Detect which cell encompasses the target text, then output its (X, Y) center coordinate. 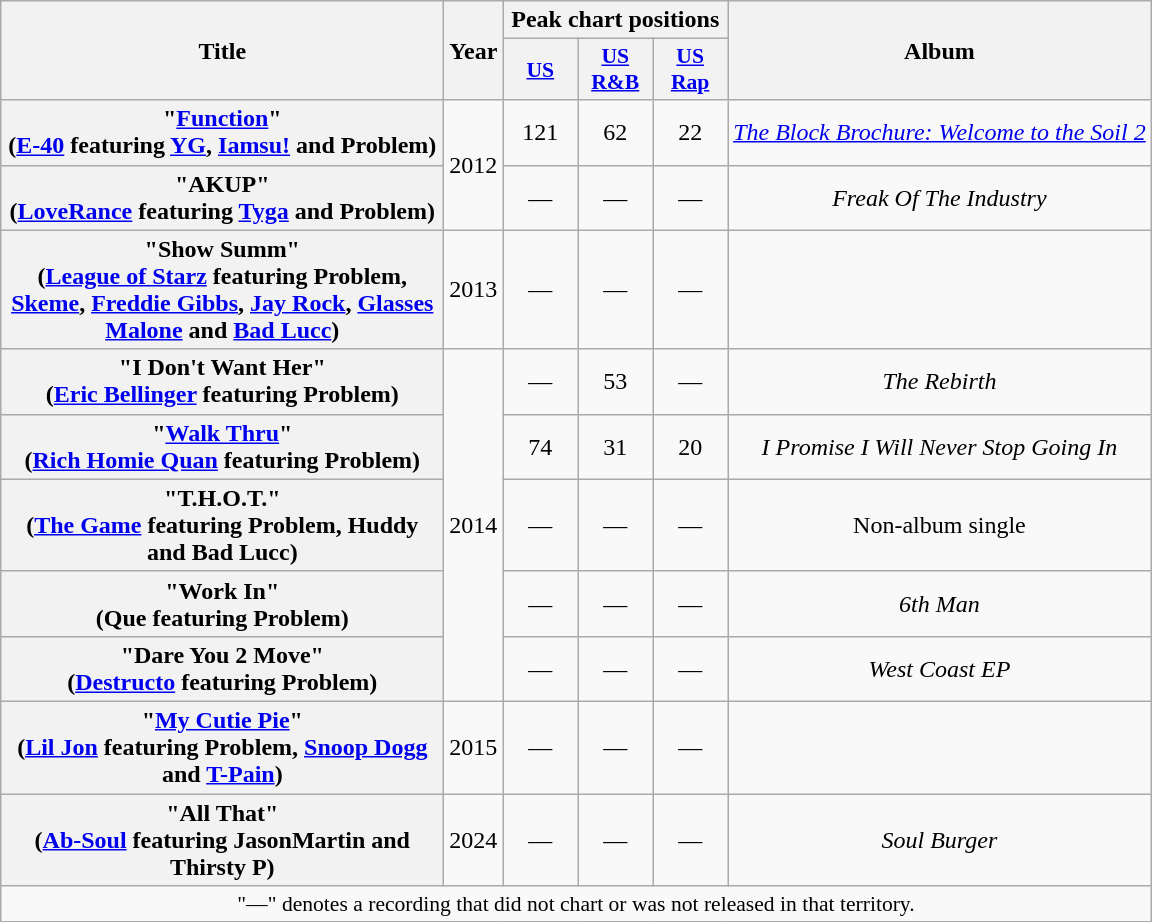
"Walk Thru" (Rich Homie Quan featuring Problem) (222, 446)
The Block Brochure: Welcome to the Soil 2 (940, 132)
2015 (474, 747)
2024 (474, 840)
74 (540, 446)
Non-album single (940, 525)
20 (690, 446)
Year (474, 50)
US Rap (690, 70)
6th Man (940, 604)
62 (616, 132)
Album (940, 50)
West Coast EP (940, 668)
31 (616, 446)
22 (690, 132)
121 (540, 132)
"My Cutie Pie"(Lil Jon featuring Problem, Snoop Dogg and T-Pain) (222, 747)
Peak chart positions (616, 20)
Title (222, 50)
"Work In"(Que featuring Problem) (222, 604)
"AKUP"(LoveRance featuring Tyga and Problem) (222, 198)
2014 (474, 525)
Freak Of The Industry (940, 198)
2013 (474, 290)
"T.H.O.T."(The Game featuring Problem, Huddy and Bad Lucc) (222, 525)
"All That"(Ab-Soul featuring JasonMartin and Thirsty P) (222, 840)
"Dare You 2 Move"(Destructo featuring Problem) (222, 668)
"I Don't Want Her"(Eric Bellinger featuring Problem) (222, 382)
I Promise I Will Never Stop Going In (940, 446)
Soul Burger (940, 840)
"—" denotes a recording that did not chart or was not released in that territory. (576, 904)
53 (616, 382)
US (540, 70)
The Rebirth (940, 382)
"Function"(E-40 featuring YG, Iamsu! and Problem) (222, 132)
"Show Summ"(League of Starz featuring Problem, Skeme, Freddie Gibbs, Jay Rock, Glasses Malone and Bad Lucc) (222, 290)
2012 (474, 165)
US R&B (616, 70)
